For the text-containing cell, return its midpoint in (x, y) coordinate format. 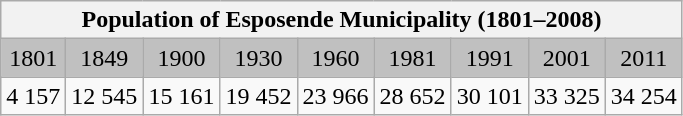
1981 (412, 58)
4 157 (34, 96)
15 161 (182, 96)
28 652 (412, 96)
1930 (258, 58)
33 325 (566, 96)
34 254 (644, 96)
1900 (182, 58)
12 545 (104, 96)
30 101 (490, 96)
23 966 (336, 96)
1991 (490, 58)
19 452 (258, 96)
Population of Esposende Municipality (1801–2008) (342, 20)
1960 (336, 58)
1801 (34, 58)
2001 (566, 58)
1849 (104, 58)
2011 (644, 58)
